Return [X, Y] of the center of cell containing provided text 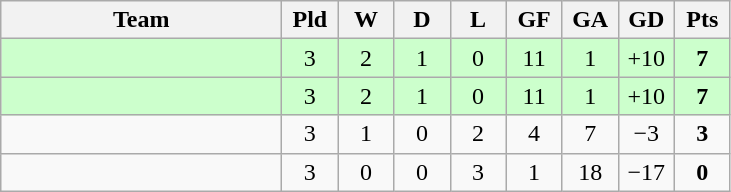
L [478, 20]
Team [142, 20]
GA [590, 20]
Pts [702, 20]
Pld [310, 20]
−3 [646, 134]
D [422, 20]
W [366, 20]
GD [646, 20]
−17 [646, 172]
GF [534, 20]
4 [534, 134]
18 [590, 172]
